Provide the [X, Y] coordinate of the cell's center where the given text is located.  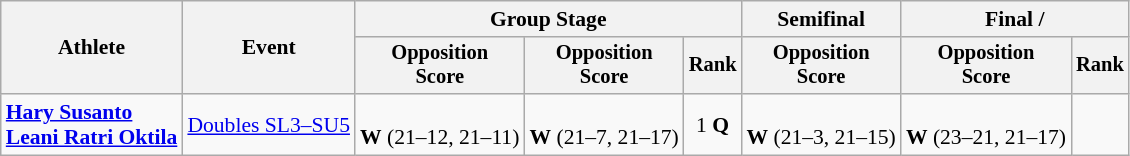
Hary SusantoLeani Ratri Oktila [92, 124]
Athlete [92, 48]
Event [268, 48]
Semifinal [820, 19]
W (23–21, 21–17) [986, 124]
Doubles SL3–SU5 [268, 124]
W (21–12, 21–11) [440, 124]
1 Q [713, 124]
W (21–7, 21–17) [604, 124]
Final / [1015, 19]
W (21–3, 21–15) [820, 124]
Group Stage [548, 19]
